Scan for the cell matching the given text and deliver its (X, Y) coordinate at center. 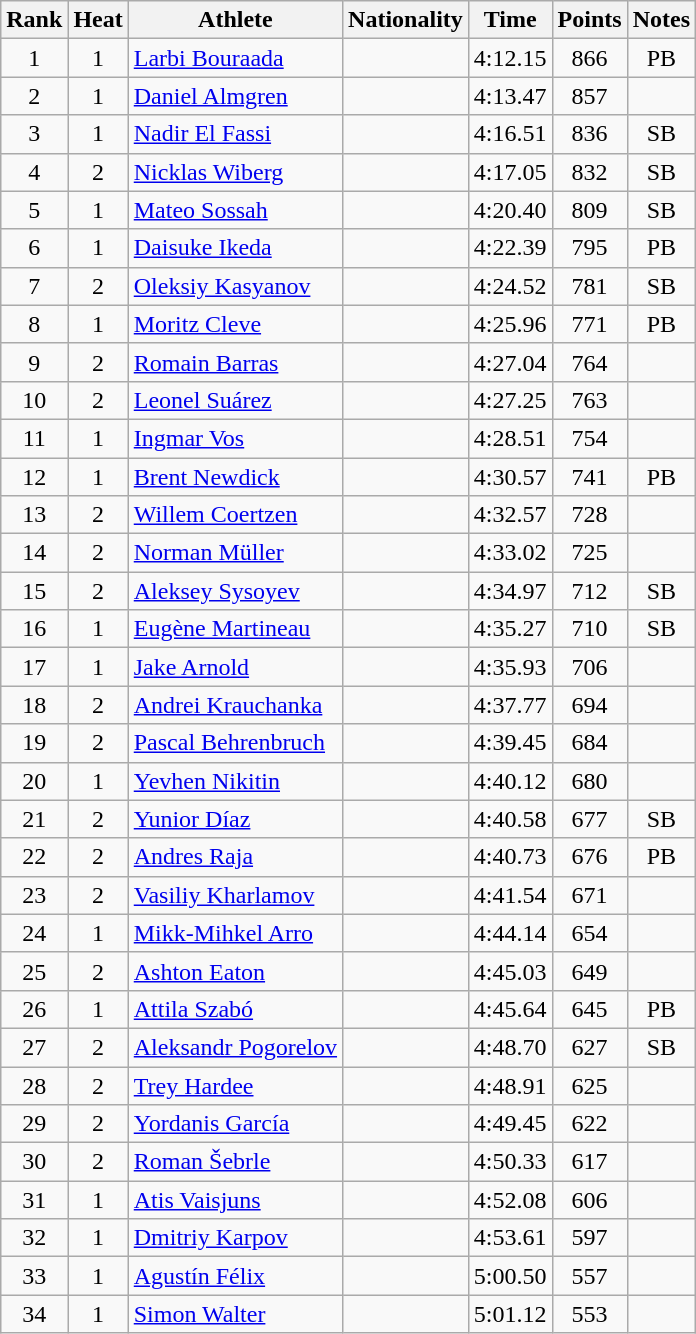
4:45.64 (510, 1009)
4:16.51 (510, 134)
13 (34, 515)
597 (590, 1238)
Romain Barras (235, 362)
Yevhen Nikitin (235, 781)
31 (34, 1200)
809 (590, 210)
4:35.27 (510, 629)
649 (590, 971)
4:39.45 (510, 743)
4:48.91 (510, 1085)
Yordanis García (235, 1124)
Time (510, 20)
4:40.73 (510, 857)
Agustín Félix (235, 1276)
Brent Newdick (235, 477)
712 (590, 591)
728 (590, 515)
866 (590, 58)
4:41.54 (510, 895)
Trey Hardee (235, 1085)
21 (34, 819)
Aleksey Sysoyev (235, 591)
4:50.33 (510, 1162)
11 (34, 438)
4:28.51 (510, 438)
4:44.14 (510, 933)
710 (590, 629)
4:45.03 (510, 971)
Daisuke Ikeda (235, 248)
Roman Šebrle (235, 1162)
4:33.02 (510, 553)
Ashton Eaton (235, 971)
5:00.50 (510, 1276)
Yunior Díaz (235, 819)
33 (34, 1276)
Larbi Bouraada (235, 58)
Mikk-Mihkel Arro (235, 933)
8 (34, 324)
795 (590, 248)
706 (590, 667)
26 (34, 1009)
832 (590, 172)
627 (590, 1047)
Willem Coertzen (235, 515)
4:40.58 (510, 819)
12 (34, 477)
4:22.39 (510, 248)
16 (34, 629)
10 (34, 400)
Rank (34, 20)
24 (34, 933)
781 (590, 286)
20 (34, 781)
15 (34, 591)
677 (590, 819)
Nicklas Wiberg (235, 172)
622 (590, 1124)
4:17.05 (510, 172)
27 (34, 1047)
34 (34, 1314)
553 (590, 1314)
741 (590, 477)
Simon Walter (235, 1314)
5:01.12 (510, 1314)
4:52.08 (510, 1200)
7 (34, 286)
4:35.93 (510, 667)
763 (590, 400)
Mateo Sossah (235, 210)
Jake Arnold (235, 667)
9 (34, 362)
771 (590, 324)
606 (590, 1200)
4:48.70 (510, 1047)
4:49.45 (510, 1124)
684 (590, 743)
654 (590, 933)
4:27.25 (510, 400)
617 (590, 1162)
Vasiliy Kharlamov (235, 895)
5 (34, 210)
Nationality (406, 20)
4:20.40 (510, 210)
Andrei Krauchanka (235, 705)
754 (590, 438)
625 (590, 1085)
28 (34, 1085)
557 (590, 1276)
4:53.61 (510, 1238)
Notes (661, 20)
Aleksandr Pogorelov (235, 1047)
Athlete (235, 20)
4:24.52 (510, 286)
Ingmar Vos (235, 438)
Points (590, 20)
4:40.12 (510, 781)
4:27.04 (510, 362)
725 (590, 553)
17 (34, 667)
Heat (98, 20)
Eugène Martineau (235, 629)
857 (590, 96)
23 (34, 895)
29 (34, 1124)
4:25.96 (510, 324)
6 (34, 248)
4:12.15 (510, 58)
4 (34, 172)
4:37.77 (510, 705)
4:34.97 (510, 591)
694 (590, 705)
Andres Raja (235, 857)
Moritz Cleve (235, 324)
32 (34, 1238)
4:30.57 (510, 477)
Pascal Behrenbruch (235, 743)
Norman Müller (235, 553)
Leonel Suárez (235, 400)
Nadir El Fassi (235, 134)
676 (590, 857)
25 (34, 971)
4:32.57 (510, 515)
18 (34, 705)
645 (590, 1009)
19 (34, 743)
Attila Szabó (235, 1009)
Atis Vaisjuns (235, 1200)
671 (590, 895)
Dmitriy Karpov (235, 1238)
30 (34, 1162)
764 (590, 362)
3 (34, 134)
14 (34, 553)
22 (34, 857)
680 (590, 781)
Daniel Almgren (235, 96)
4:13.47 (510, 96)
Oleksiy Kasyanov (235, 286)
836 (590, 134)
